Locate the cell with the specified text and output its (x, y) center coordinate. 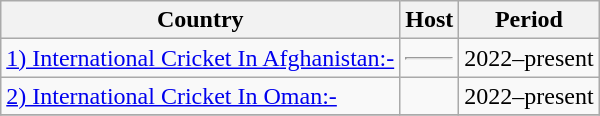
Country (200, 20)
1) International Cricket In Afghanistan:- (200, 58)
Host (430, 20)
2) International Cricket In Oman:- (200, 96)
Period (529, 20)
